For the text-containing cell, return its midpoint in [x, y] coordinate format. 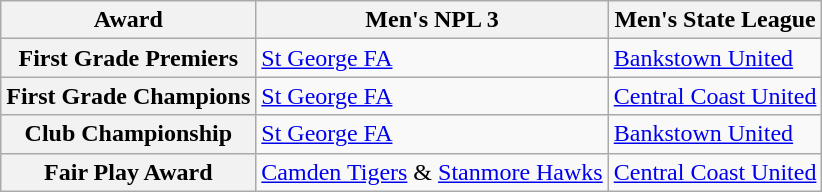
Men's NPL 3 [432, 20]
Camden Tigers & Stanmore Hawks [432, 172]
Fair Play Award [128, 172]
Men's State League [715, 20]
First Grade Premiers [128, 58]
Award [128, 20]
Club Championship [128, 134]
First Grade Champions [128, 96]
